Pinpoint the cell where the given text exists, returning its [X, Y] midpoint coordinate. 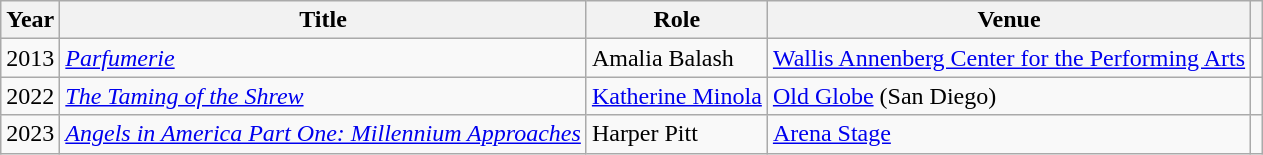
Role [676, 20]
Angels in America Part One: Millennium Approaches [324, 134]
Amalia Balash [676, 58]
The Taming of the Shrew [324, 96]
Harper Pitt [676, 134]
Katherine Minola [676, 96]
2023 [30, 134]
Old Globe (San Diego) [1008, 96]
2013 [30, 58]
Title [324, 20]
Year [30, 20]
Arena Stage [1008, 134]
Parfumerie [324, 58]
2022 [30, 96]
Wallis Annenberg Center for the Performing Arts [1008, 58]
Venue [1008, 20]
